Capture the cell that displays the provided text and extract its [x, y] central coordinate. 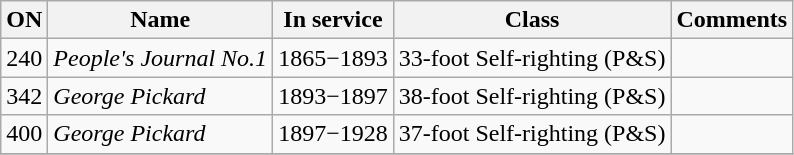
342 [24, 96]
In service [334, 20]
33-foot Self-righting (P&S) [532, 58]
400 [24, 134]
38-foot Self-righting (P&S) [532, 96]
240 [24, 58]
Name [160, 20]
1865−1893 [334, 58]
1897−1928 [334, 134]
Class [532, 20]
People's Journal No.1 [160, 58]
37-foot Self-righting (P&S) [532, 134]
ON [24, 20]
Comments [732, 20]
1893−1897 [334, 96]
